Extract the (X, Y) coordinate from the center of the cell holding the provided text.  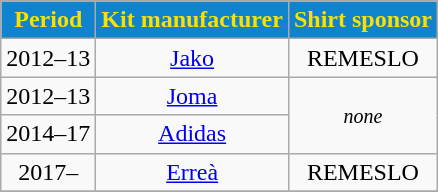
Shirt sponsor (362, 20)
Erreà (192, 172)
Kit manufacturer (192, 20)
2014–17 (48, 134)
Joma (192, 96)
none (362, 115)
2017– (48, 172)
Period (48, 20)
Jako (192, 58)
Adidas (192, 134)
